Identify which cell holds the provided text, then report its [x, y] central coordinate. 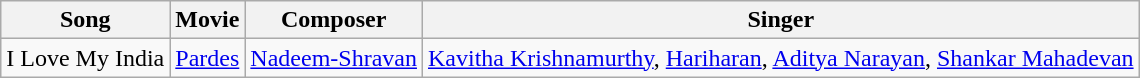
Singer [780, 20]
Song [86, 20]
I Love My India [86, 58]
Composer [334, 20]
Nadeem-Shravan [334, 58]
Movie [208, 20]
Pardes [208, 58]
Kavitha Krishnamurthy, Hariharan, Aditya Narayan, Shankar Mahadevan [780, 58]
